Output the [x, y] coordinate of the center of the cell containing the given text.  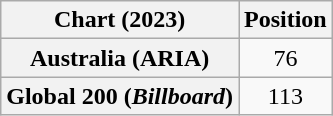
Position [285, 20]
Global 200 (Billboard) [120, 96]
113 [285, 96]
Australia (ARIA) [120, 58]
76 [285, 58]
Chart (2023) [120, 20]
